Pinpoint the cell where the given text exists, returning its [X, Y] midpoint coordinate. 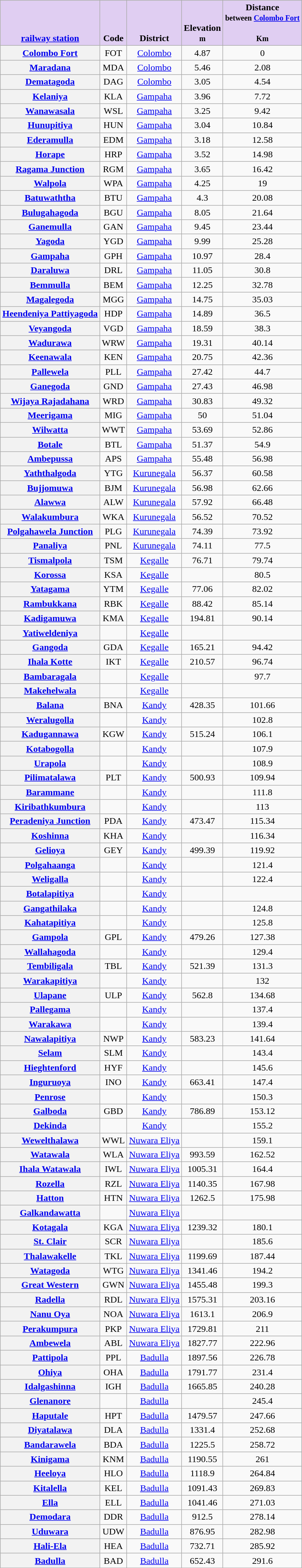
521.39 [202, 966]
Thalawakelle [50, 1256]
Gelioya [50, 850]
82.02 [262, 589]
Alawwa [50, 502]
Kadigamuwa [50, 618]
MIG [114, 415]
28.4 [262, 256]
HLO [114, 1474]
Daraluwa [50, 270]
ELL [114, 1502]
80.5 [262, 575]
WTG [114, 1271]
EDM [114, 140]
129.4 [262, 952]
147.4 [262, 1082]
GAN [114, 227]
32.78 [262, 285]
Ulapane [50, 995]
Tismalpola [50, 560]
46.98 [262, 386]
252.68 [262, 1430]
HRP [114, 154]
Kinigama [50, 1459]
Urapola [50, 763]
Kotagala [50, 1227]
19 [262, 183]
Peradeniya Junction [50, 821]
119.92 [262, 850]
479.26 [202, 937]
Diyatalawa [50, 1430]
KEN [114, 357]
TSM [114, 560]
WRW [114, 343]
Haputale [50, 1416]
1455.48 [202, 1285]
Yaththalgoda [50, 473]
101.66 [262, 705]
162.52 [262, 1155]
WRD [114, 401]
1041.46 [202, 1502]
YGD [114, 241]
245.4 [262, 1401]
30.8 [262, 270]
1239.32 [202, 1227]
MGG [114, 299]
Nanu Oya [50, 1314]
42.36 [262, 357]
70.52 [262, 517]
INO [114, 1082]
60.58 [262, 473]
Heendeniya Pattiyagoda [50, 314]
Warakapitiya [50, 981]
185.6 [262, 1242]
3.65 [202, 169]
19.31 [202, 343]
PLT [114, 778]
BGU [114, 212]
GBD [114, 1111]
KSA [114, 575]
BNA [114, 705]
Ella [50, 1502]
DDR [114, 1517]
282.98 [262, 1531]
0 [262, 53]
VGD [114, 328]
District [154, 23]
113 [262, 807]
271.03 [262, 1502]
KHA [114, 836]
HUN [114, 125]
76.71 [202, 560]
473.47 [202, 821]
74.39 [202, 531]
Yagoda [50, 241]
Galboda [50, 1111]
583.23 [202, 1039]
RGM [114, 169]
UDW [114, 1531]
Ragama Junction [50, 169]
Ihala Kotte [50, 662]
Wadurawa [50, 343]
GWN [114, 1285]
Uduwara [50, 1531]
TBL [114, 966]
66.48 [262, 502]
27.43 [202, 386]
10.97 [202, 256]
Weligalla [50, 879]
Ihala Watawala [50, 1169]
Horape [50, 154]
Pallegama [50, 1010]
SCR [114, 1242]
HPT [114, 1416]
PKP [114, 1328]
222.96 [262, 1343]
25.28 [262, 241]
Batuwaththa [50, 198]
Hunupitiya [50, 125]
GDA [114, 647]
90.14 [262, 618]
2.08 [262, 67]
21.64 [262, 212]
Radella [50, 1299]
Heeloya [50, 1474]
Bandarawela [50, 1445]
PNL [114, 546]
Kiribathkumbura [50, 807]
40.14 [262, 343]
993.59 [202, 1155]
Elevationm [202, 23]
Ambewela [50, 1343]
127.38 [262, 937]
BEM [114, 285]
Korossa [50, 575]
RBK [114, 604]
1897.56 [202, 1357]
Botalapitiya [50, 893]
NOA [114, 1314]
Gangoda [50, 647]
36.5 [262, 314]
Wewelthalawa [50, 1140]
145.6 [262, 1068]
KGW [114, 734]
ALW [114, 502]
226.78 [262, 1357]
97.7 [262, 676]
Bujjomuwa [50, 488]
MDA [114, 67]
9.99 [202, 241]
TKL [114, 1256]
663.41 [202, 1082]
56.52 [202, 517]
Gangathilaka [50, 908]
Watagoda [50, 1271]
240.28 [262, 1387]
Pilimatalawa [50, 778]
14.89 [202, 314]
PDA [114, 821]
167.98 [262, 1184]
1729.81 [202, 1328]
106.1 [262, 734]
RDL [114, 1299]
Idalgashinna [50, 1387]
WWL [114, 1140]
203.16 [262, 1299]
Penrose [50, 1096]
74.11 [202, 546]
Maradana [50, 67]
107.9 [262, 749]
Ederamulla [50, 140]
4.54 [262, 82]
73.92 [262, 531]
GPL [114, 937]
96.74 [262, 662]
1341.46 [202, 1271]
56.37 [202, 473]
62.66 [262, 488]
4.87 [202, 53]
16.42 [262, 169]
20.08 [262, 198]
153.12 [262, 1111]
132 [262, 981]
155.2 [262, 1125]
WWT [114, 430]
247.66 [262, 1416]
KMA [114, 618]
Code [114, 23]
35.03 [262, 299]
Glenanore [50, 1401]
199.3 [262, 1285]
Distancebetween Colombo FortKm [262, 23]
194.2 [262, 1271]
DRL [114, 270]
Botale [50, 444]
Kitalella [50, 1488]
116.34 [262, 836]
Watawala [50, 1155]
27.42 [202, 372]
NWP [114, 1039]
BAD [114, 1560]
18.59 [202, 328]
1791.77 [202, 1372]
499.39 [202, 850]
1613.1 [202, 1314]
Inguruoya [50, 1082]
Bambaragala [50, 676]
54.9 [262, 444]
732.71 [202, 1546]
St. Clair [50, 1242]
121.4 [262, 865]
Bulugahagoda [50, 212]
14.75 [202, 299]
141.64 [262, 1039]
Keenawala [50, 357]
Wilwatta [50, 430]
515.24 [202, 734]
500.93 [202, 778]
SLM [114, 1053]
53.69 [202, 430]
94.42 [262, 647]
428.35 [202, 705]
BTU [114, 198]
Ganemulla [50, 227]
Rambukkana [50, 604]
14.98 [262, 154]
285.92 [262, 1546]
Yatiweldeniya [50, 633]
122.4 [262, 879]
Wijaya Rajadahana [50, 401]
77.06 [202, 589]
1225.5 [202, 1445]
1118.9 [202, 1474]
3.25 [202, 111]
3.96 [202, 96]
Meerigama [50, 415]
52.86 [262, 430]
WLA [114, 1155]
Makehelwala [50, 691]
108.9 [262, 763]
4.3 [202, 198]
50 [202, 415]
RZL [114, 1184]
51.04 [262, 415]
Magalegoda [50, 299]
912.5 [202, 1517]
159.1 [262, 1140]
7.72 [262, 96]
175.98 [262, 1198]
BTL [114, 444]
150.3 [262, 1096]
APS [114, 459]
264.84 [262, 1474]
WSL [114, 111]
DLA [114, 1430]
164.4 [262, 1169]
Tembiligala [50, 966]
GEY [114, 850]
Weralugolla [50, 720]
KNM [114, 1459]
Great Western [50, 1285]
30.83 [202, 401]
Ambepussa [50, 459]
BJM [114, 488]
139.4 [262, 1024]
Veyangoda [50, 328]
12.58 [262, 140]
77.5 [262, 546]
Galkandawatta [50, 1213]
Rozella [50, 1184]
Kelaniya [50, 96]
180.1 [262, 1227]
231.4 [262, 1372]
134.68 [262, 995]
12.25 [202, 285]
9.45 [202, 227]
187.44 [262, 1256]
KEL [114, 1488]
Kadugannawa [50, 734]
Warakawa [50, 1024]
3.05 [202, 82]
291.6 [262, 1560]
Demodara [50, 1517]
206.9 [262, 1314]
3.52 [202, 154]
railway station [50, 23]
3.04 [202, 125]
Hali-Ela [50, 1546]
1262.5 [202, 1198]
5.46 [202, 67]
38.3 [262, 328]
79.74 [262, 560]
Hatton [50, 1198]
Walakumbura [50, 517]
Ganegoda [50, 386]
Wanawasala [50, 111]
1140.35 [202, 1184]
Wallahagoda [50, 952]
1665.85 [202, 1387]
1575.31 [202, 1299]
Nawalapitiya [50, 1039]
786.89 [202, 1111]
FOT [114, 53]
GND [114, 386]
9.42 [262, 111]
4.25 [202, 183]
125.8 [262, 923]
131.3 [262, 966]
ABL [114, 1343]
44.7 [262, 372]
DAG [114, 82]
562.8 [202, 995]
WPA [114, 183]
Kotabogolla [50, 749]
258.72 [262, 1445]
10.84 [262, 125]
11.05 [202, 270]
55.48 [202, 459]
OHA [114, 1372]
HYF [114, 1068]
194.81 [202, 618]
Yatagama [50, 589]
HTN [114, 1198]
20.75 [202, 357]
143.4 [262, 1053]
111.8 [262, 792]
Dematagoda [50, 82]
WKA [114, 517]
Kahatapitiya [50, 923]
137.4 [262, 1010]
1091.43 [202, 1488]
Selam [50, 1053]
PPL [114, 1357]
PLG [114, 531]
Bemmulla [50, 285]
261 [262, 1459]
269.83 [262, 1488]
IWL [114, 1169]
PLL [114, 372]
115.34 [262, 821]
Perakumpura [50, 1328]
278.14 [262, 1517]
1005.31 [202, 1169]
23.44 [262, 227]
YTM [114, 589]
1827.77 [202, 1343]
Colombo Fort [50, 53]
Dekinda [50, 1125]
HEA [114, 1546]
109.94 [262, 778]
ULP [114, 995]
49.32 [262, 401]
211 [262, 1328]
876.95 [202, 1531]
88.42 [202, 604]
Panaliya [50, 546]
8.05 [202, 212]
Barammane [50, 792]
Pallewela [50, 372]
1331.4 [202, 1430]
1190.55 [202, 1459]
85.14 [262, 604]
Ohiya [50, 1372]
Walpola [50, 183]
652.43 [202, 1560]
51.37 [202, 444]
Koshinna [50, 836]
KLA [114, 96]
Balana [50, 705]
210.57 [202, 662]
Polgahawela Junction [50, 531]
KGA [114, 1227]
1479.57 [202, 1416]
3.18 [202, 140]
IKT [114, 662]
165.21 [202, 647]
BDA [114, 1445]
1199.69 [202, 1256]
IGH [114, 1387]
124.8 [262, 908]
Gampola [50, 937]
Hieghtenford [50, 1068]
102.8 [262, 720]
HDP [114, 314]
57.92 [202, 502]
Pattipola [50, 1357]
YTG [114, 473]
Polgahaanga [50, 865]
GPH [114, 256]
